Locate the cell with the specified text and output its [x, y] center coordinate. 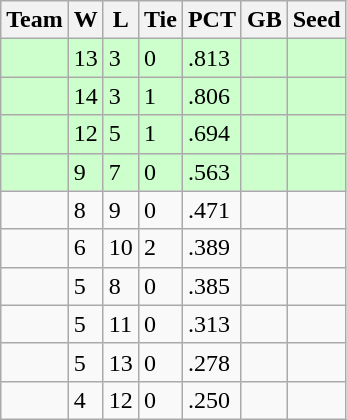
.563 [212, 172]
14 [86, 96]
Seed [316, 20]
.385 [212, 286]
10 [120, 248]
Tie [160, 20]
.389 [212, 248]
.806 [212, 96]
.471 [212, 210]
.278 [212, 362]
W [86, 20]
7 [120, 172]
.250 [212, 400]
L [120, 20]
4 [86, 400]
6 [86, 248]
2 [160, 248]
.313 [212, 324]
11 [120, 324]
.813 [212, 58]
.694 [212, 134]
Team [35, 20]
PCT [212, 20]
GB [264, 20]
